Return the [x, y] coordinate for the center point of the cell that contains the specified text.  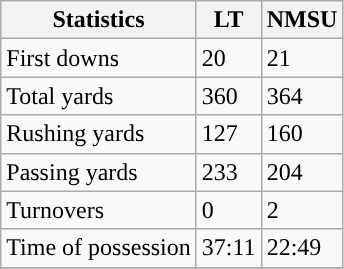
360 [228, 96]
20 [228, 58]
21 [302, 58]
Turnovers [99, 210]
Total yards [99, 96]
NMSU [302, 20]
22:49 [302, 248]
233 [228, 172]
Time of possession [99, 248]
Passing yards [99, 172]
37:11 [228, 248]
2 [302, 210]
LT [228, 20]
160 [302, 134]
Rushing yards [99, 134]
204 [302, 172]
Statistics [99, 20]
First downs [99, 58]
364 [302, 96]
127 [228, 134]
0 [228, 210]
